Provide the [X, Y] coordinate of the cell's center where the given text is located.  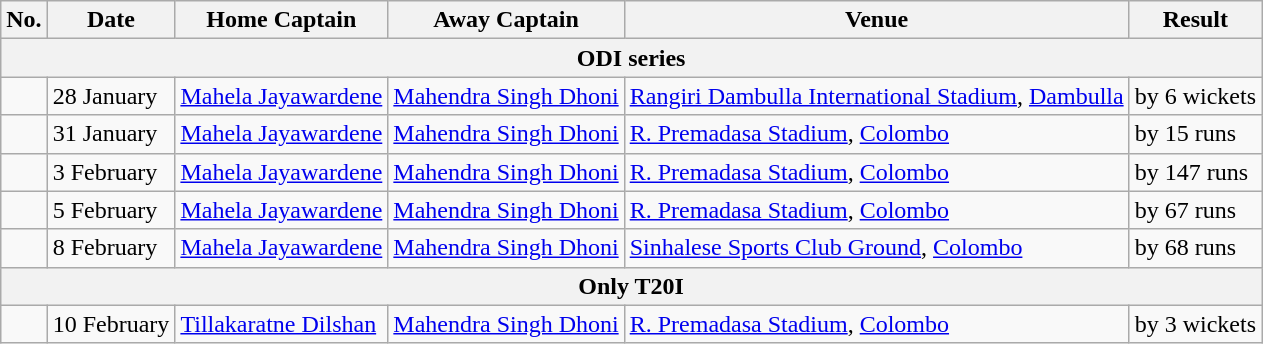
Result [1195, 20]
ODI series [632, 58]
by 147 runs [1195, 172]
Away Captain [506, 20]
Only T20I [632, 286]
3 February [111, 172]
Tillakaratne Dilshan [282, 324]
10 February [111, 324]
by 68 runs [1195, 248]
No. [24, 20]
Sinhalese Sports Club Ground, Colombo [876, 248]
by 6 wickets [1195, 96]
Rangiri Dambulla International Stadium, Dambulla [876, 96]
by 15 runs [1195, 134]
5 February [111, 210]
by 67 runs [1195, 210]
by 3 wickets [1195, 324]
8 February [111, 248]
Home Captain [282, 20]
Venue [876, 20]
28 January [111, 96]
Date [111, 20]
31 January [111, 134]
